From the cell containing the given text, extract its center point as [x, y] coordinate. 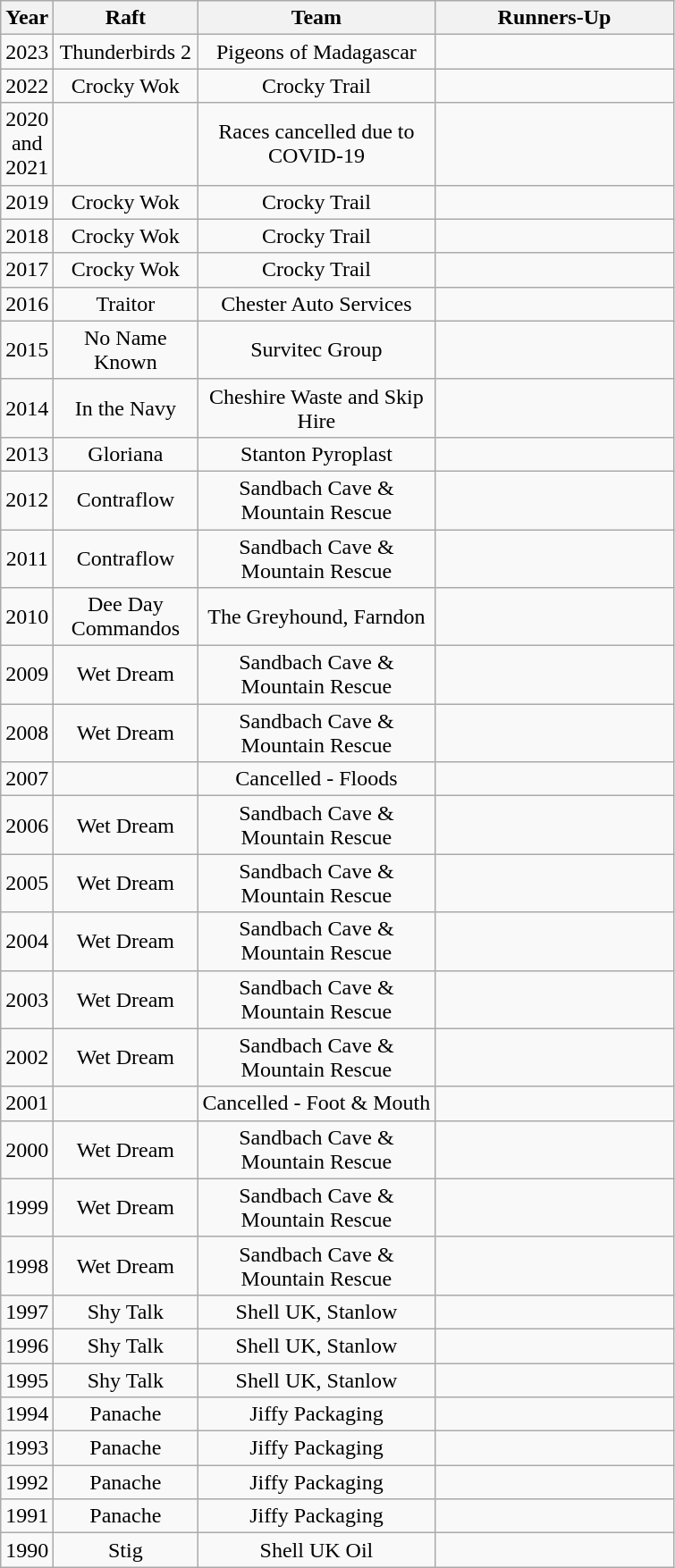
2007 [27, 779]
2009 [27, 675]
The Greyhound, Farndon [316, 616]
2010 [27, 616]
1995 [27, 1380]
2002 [27, 1058]
In the Navy [125, 407]
2011 [27, 558]
Runners-Up [554, 18]
Stig [125, 1550]
2015 [27, 350]
2000 [27, 1149]
2018 [27, 236]
Pigeons of Madagascar [316, 52]
No Name Known [125, 350]
1999 [27, 1208]
2013 [27, 454]
Shell UK Oil [316, 1550]
1993 [27, 1448]
2001 [27, 1103]
2020 and 2021 [27, 144]
Traitor [125, 304]
Thunderbirds 2 [125, 52]
2004 [27, 942]
Team [316, 18]
Gloriana [125, 454]
1992 [27, 1482]
Chester Auto Services [316, 304]
2019 [27, 202]
1990 [27, 1550]
2012 [27, 500]
Races cancelled due to COVID-19 [316, 144]
Stanton Pyroplast [316, 454]
Dee Day Commandos [125, 616]
Cheshire Waste and Skip Hire [316, 407]
Raft [125, 18]
2008 [27, 733]
1996 [27, 1346]
Cancelled - Foot & Mouth [316, 1103]
Cancelled - Floods [316, 779]
2023 [27, 52]
2003 [27, 999]
2014 [27, 407]
2016 [27, 304]
1994 [27, 1414]
2006 [27, 826]
1998 [27, 1265]
1997 [27, 1312]
2022 [27, 86]
1991 [27, 1516]
2005 [27, 883]
2017 [27, 270]
Survitec Group [316, 350]
Year [27, 18]
